Output the (X, Y) coordinate of the center of the cell containing the given text.  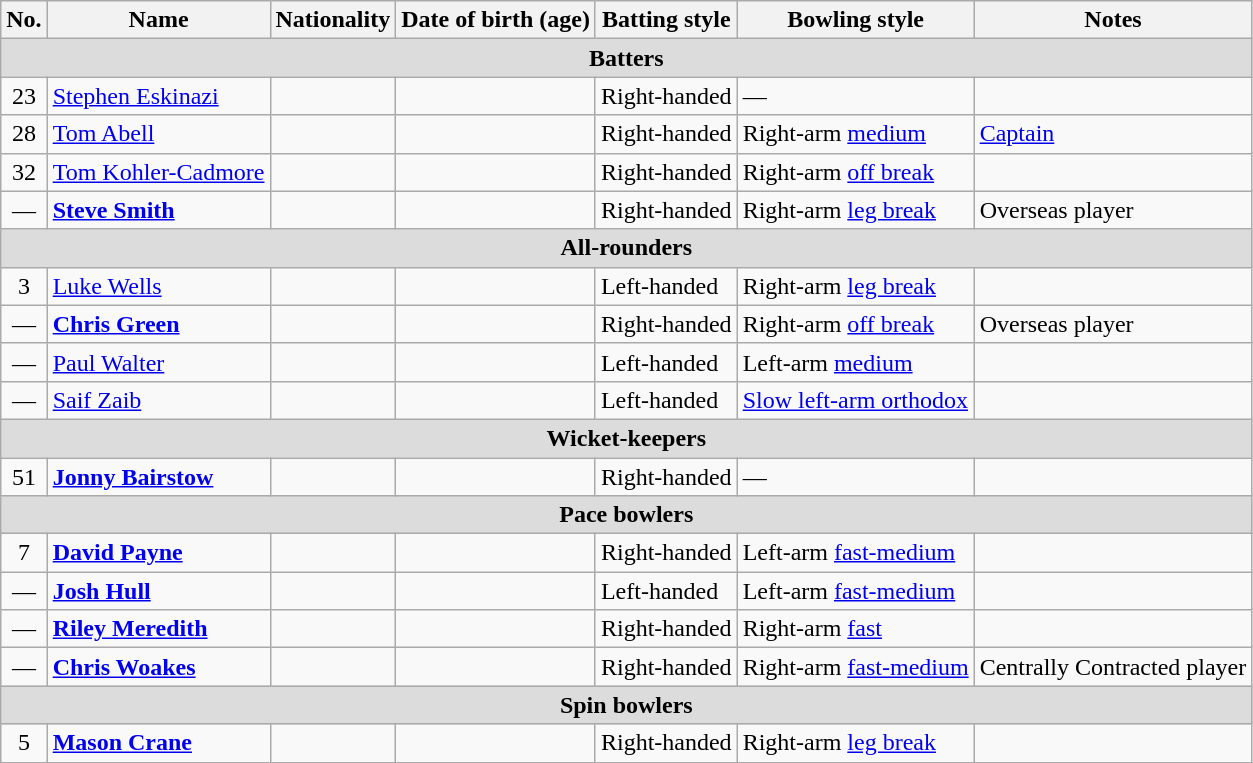
Tom Kohler-Cadmore (158, 172)
Captain (1113, 134)
Jonny Bairstow (158, 477)
Batting style (666, 20)
32 (24, 172)
Saif Zaib (158, 400)
Luke Wells (158, 286)
Wicket-keepers (626, 438)
All-rounders (626, 248)
51 (24, 477)
Josh Hull (158, 591)
23 (24, 96)
Bowling style (856, 20)
David Payne (158, 553)
Tom Abell (158, 134)
No. (24, 20)
Mason Crane (158, 743)
5 (24, 743)
Spin bowlers (626, 705)
Left-arm medium (856, 362)
Right-arm medium (856, 134)
Steve Smith (158, 210)
Chris Woakes (158, 667)
7 (24, 553)
Paul Walter (158, 362)
Chris Green (158, 324)
3 (24, 286)
28 (24, 134)
Date of birth (age) (496, 20)
Right-arm fast-medium (856, 667)
Slow left-arm orthodox (856, 400)
Pace bowlers (626, 515)
Batters (626, 58)
Notes (1113, 20)
Riley Meredith (158, 629)
Right-arm fast (856, 629)
Nationality (333, 20)
Centrally Contracted player (1113, 667)
Stephen Eskinazi (158, 96)
Name (158, 20)
